For the text-containing cell, return its midpoint in (X, Y) coordinate format. 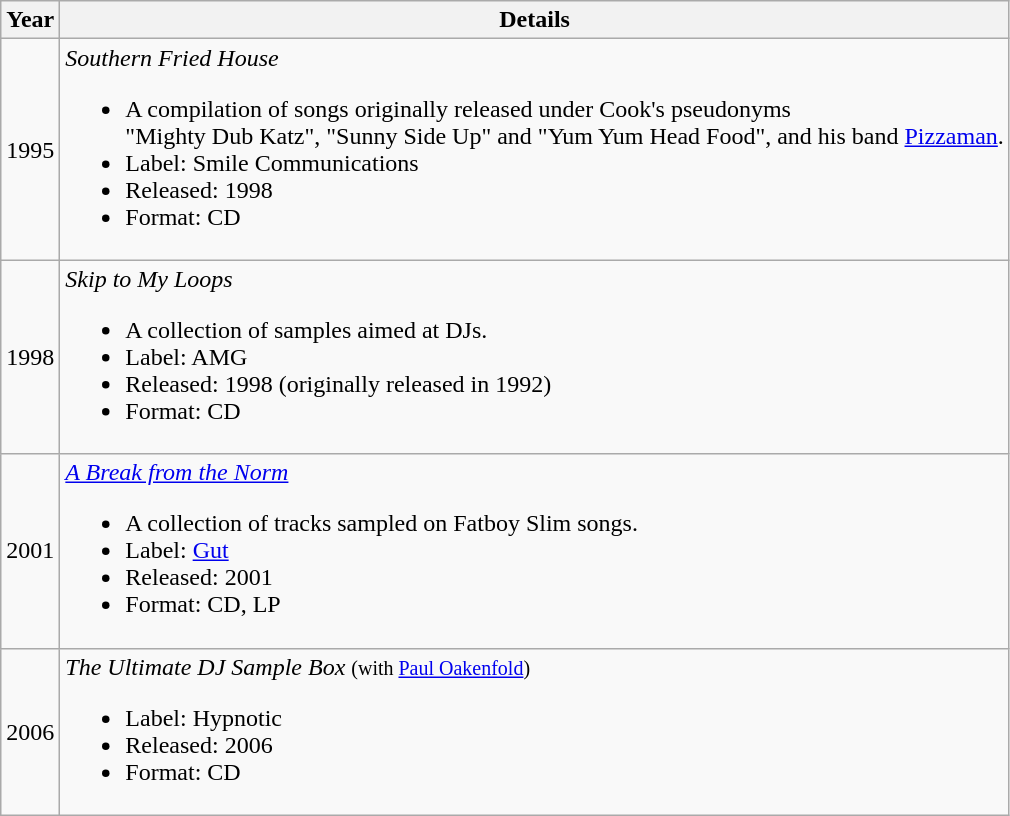
2006 (30, 732)
Details (535, 20)
A Break from the NormA collection of tracks sampled on Fatboy Slim songs.Label: GutReleased: 2001Format: CD, LP (535, 551)
2001 (30, 551)
Year (30, 20)
Skip to My LoopsA collection of samples aimed at DJs.Label: AMGReleased: 1998 (originally released in 1992)Format: CD (535, 357)
1995 (30, 150)
The Ultimate DJ Sample Box (with Paul Oakenfold)Label: HypnoticReleased: 2006Format: CD (535, 732)
1998 (30, 357)
